Return [X, Y] of the center of cell containing provided text 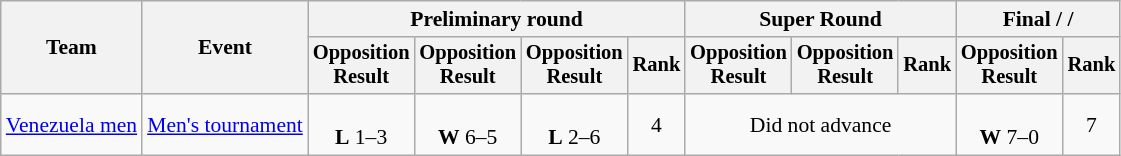
L 2–6 [574, 124]
4 [657, 124]
W 6–5 [468, 124]
Final / / [1038, 19]
Preliminary round [496, 19]
W 7–0 [1010, 124]
Event [225, 48]
Team [72, 48]
Super Round [820, 19]
7 [1092, 124]
L 1–3 [362, 124]
Venezuela men [72, 124]
Men's tournament [225, 124]
Did not advance [820, 124]
